Search for the cell housing the specified text and yield its (x, y) center coordinate. 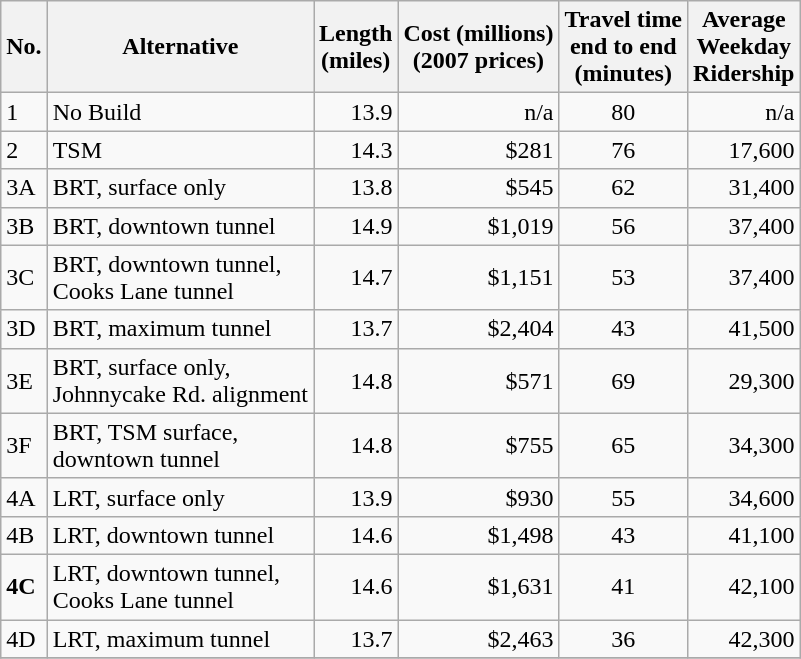
BRT, surface only (180, 188)
56 (624, 226)
BRT, downtown tunnel,Cooks Lane tunnel (180, 278)
$1,498 (478, 535)
No Build (180, 112)
AverageWeekdayRidership (744, 47)
76 (624, 150)
41 (624, 586)
LRT, maximum tunnel (180, 639)
$755 (478, 446)
17,600 (744, 150)
LRT, downtown tunnel, Cooks Lane tunnel (180, 586)
TSM (180, 150)
BRT, surface only,Johnnycake Rd. alignment (180, 380)
3A (24, 188)
$571 (478, 380)
Alternative (180, 47)
Cost (millions)(2007 prices) (478, 47)
$2,463 (478, 639)
34,300 (744, 446)
3C (24, 278)
80 (624, 112)
3F (24, 446)
$930 (478, 497)
Length(miles) (356, 47)
14.7 (356, 278)
1 (24, 112)
4B (24, 535)
14.3 (356, 150)
2 (24, 150)
$1,151 (478, 278)
BRT, maximum tunnel (180, 329)
42,300 (744, 639)
34,600 (744, 497)
62 (624, 188)
3B (24, 226)
29,300 (744, 380)
41,500 (744, 329)
$2,404 (478, 329)
65 (624, 446)
36 (624, 639)
13.8 (356, 188)
$545 (478, 188)
Travel timeend to end(minutes) (624, 47)
4A (24, 497)
41,100 (744, 535)
53 (624, 278)
4C (24, 586)
$281 (478, 150)
3E (24, 380)
69 (624, 380)
14.9 (356, 226)
LRT, downtown tunnel (180, 535)
3D (24, 329)
42,100 (744, 586)
BRT, downtown tunnel (180, 226)
31,400 (744, 188)
BRT, TSM surface,downtown tunnel (180, 446)
No. (24, 47)
LRT, surface only (180, 497)
55 (624, 497)
$1,019 (478, 226)
$1,631 (478, 586)
4D (24, 639)
